Find where the given text appears and provide that cell's center as (x, y) coordinate. 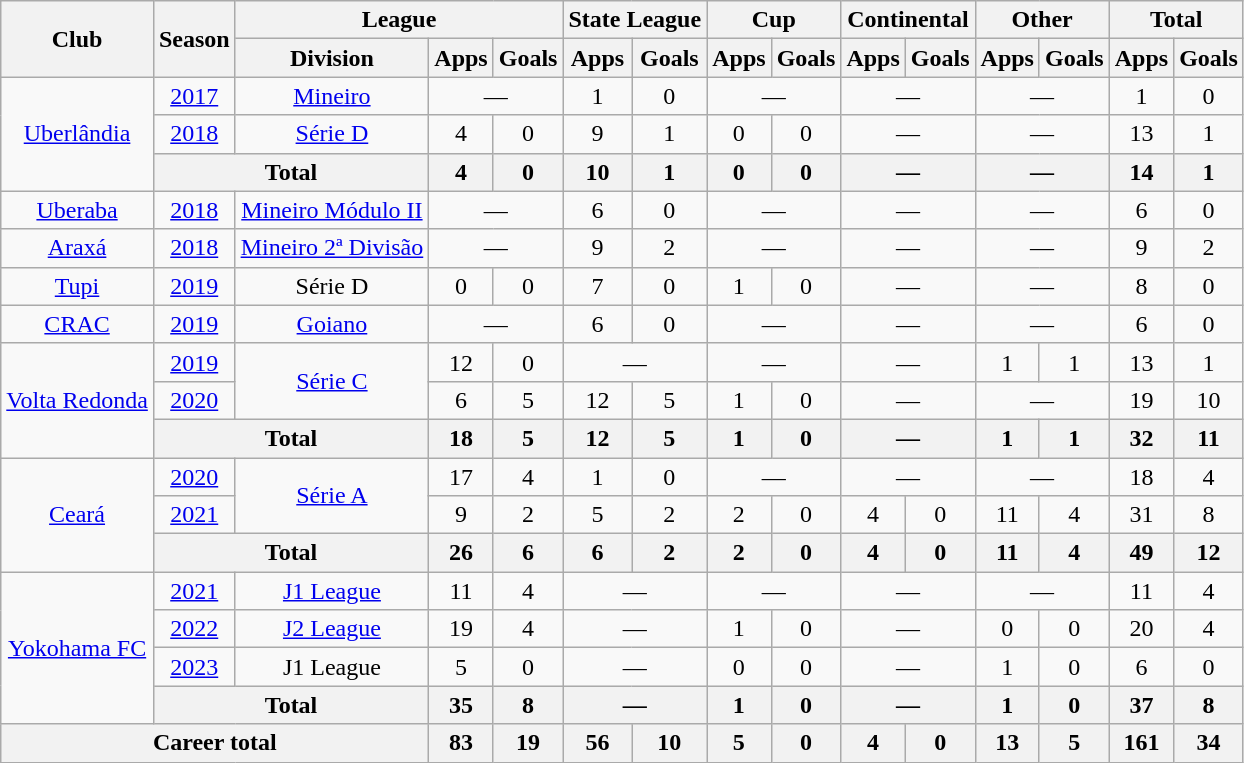
34 (1209, 743)
Araxá (78, 248)
83 (461, 743)
Ceará (78, 515)
Club (78, 39)
Uberaba (78, 210)
Mineiro 2ª Divisão (332, 248)
Série C (332, 381)
J2 League (332, 629)
Season (194, 39)
Yokohama FC (78, 648)
32 (1141, 438)
26 (461, 553)
37 (1141, 705)
State League (635, 20)
35 (461, 705)
161 (1141, 743)
14 (1141, 172)
League (399, 20)
2017 (194, 96)
Cup (774, 20)
Mineiro Módulo II (332, 210)
2023 (194, 667)
Série A (332, 496)
Volta Redonda (78, 400)
31 (1141, 515)
CRAC (78, 324)
Career total (215, 743)
17 (461, 477)
56 (598, 743)
Goiano (332, 324)
Continental (908, 20)
2022 (194, 629)
Tupi (78, 286)
Division (332, 58)
Mineiro (332, 96)
49 (1141, 553)
Uberlândia (78, 134)
20 (1141, 629)
7 (598, 286)
Other (1042, 20)
